Output the (x, y) coordinate of the center of the cell containing the given text.  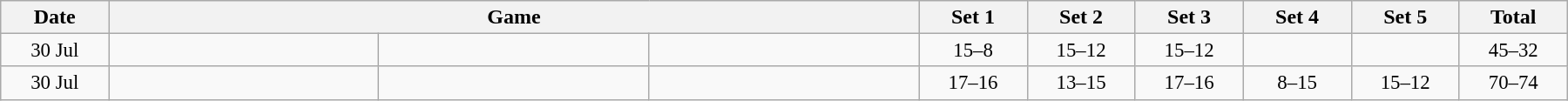
Set 2 (1081, 17)
Set 4 (1297, 17)
Game (514, 17)
Set 5 (1405, 17)
Set 3 (1189, 17)
70–74 (1513, 83)
Date (55, 17)
13–15 (1081, 83)
45–32 (1513, 50)
15–8 (973, 50)
8–15 (1297, 83)
Set 1 (973, 17)
Total (1513, 17)
